Provide the (X, Y) coordinate of the cell's center where the given text is located.  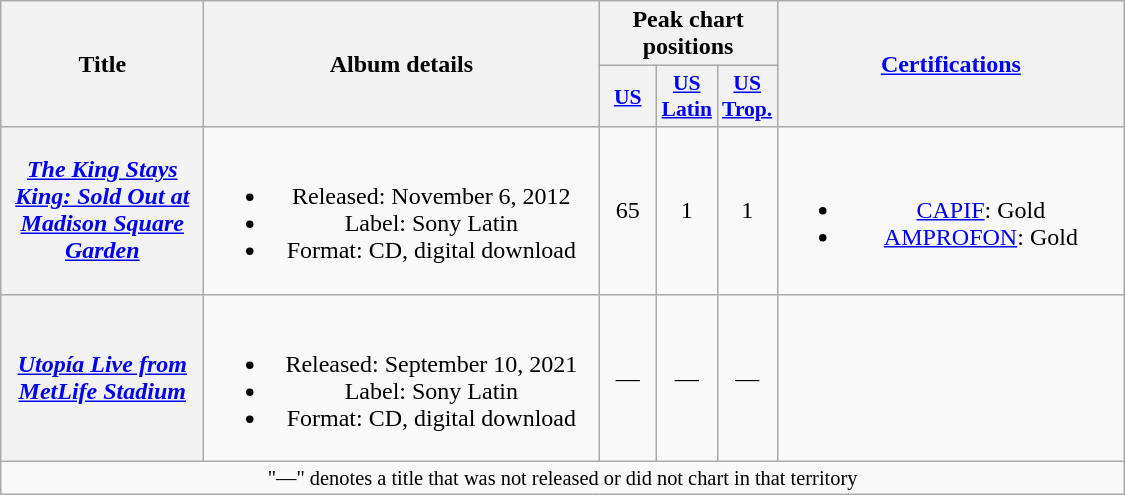
Peak chart positions (688, 34)
USTrop. (747, 96)
Title (102, 64)
US (628, 96)
CAPIF: GoldAMPROFON: Gold (950, 210)
Album details (402, 64)
Released: November 6, 2012Label: Sony LatinFormat: CD, digital download (402, 210)
Utopía Live from MetLife Stadium (102, 378)
USLatin (688, 96)
The King Stays King: Sold Out at Madison Square Garden (102, 210)
65 (628, 210)
Released: September 10, 2021Label: Sony LatinFormat: CD, digital download (402, 378)
"—" denotes a title that was not released or did not chart in that territory (563, 478)
Certifications (950, 64)
